Return [X, Y] of the center of cell containing provided text 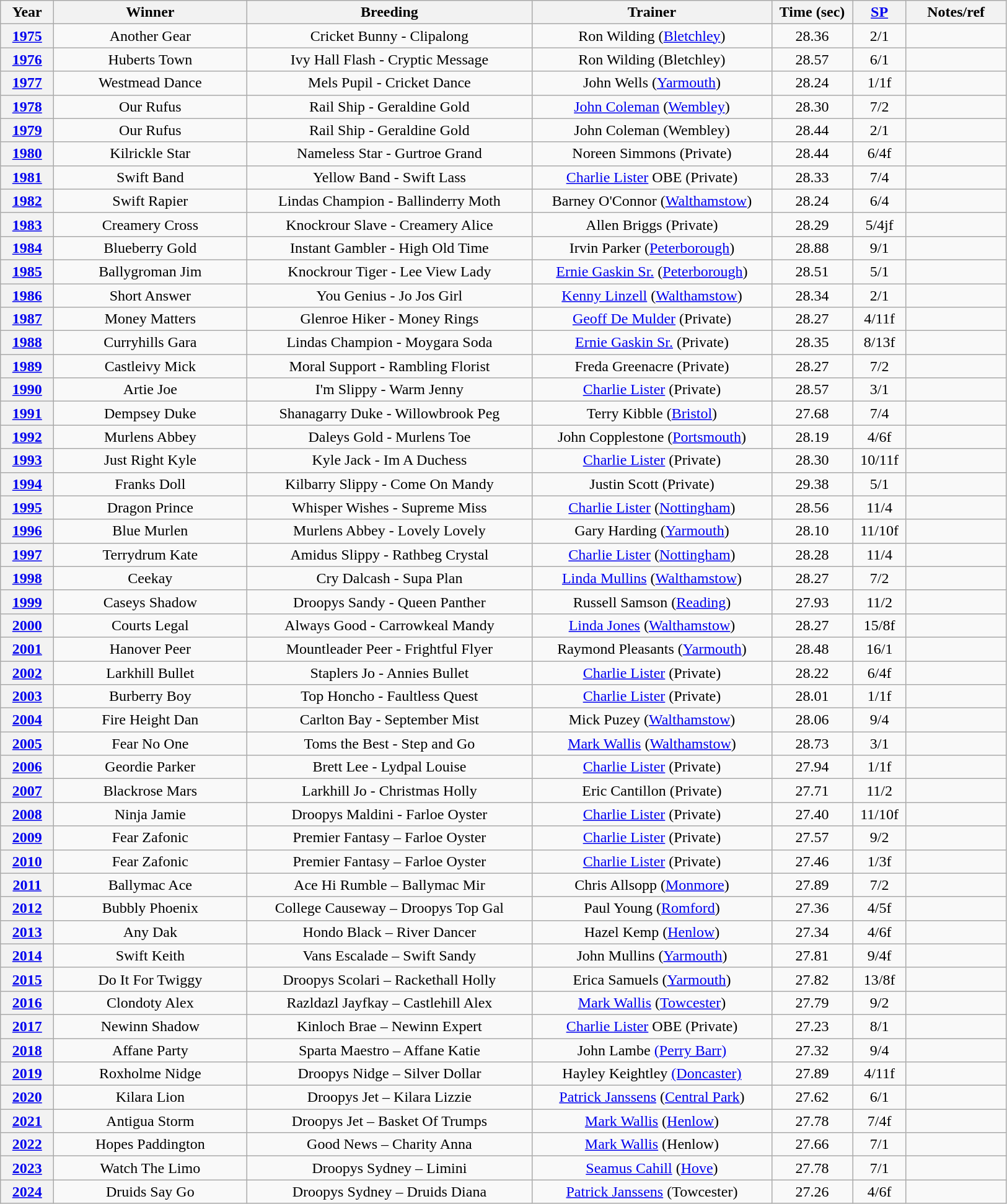
1998 [27, 578]
27.23 [812, 1026]
27.32 [812, 1050]
John Copplestone (Portsmouth) [652, 437]
Noreen Simmons (Private) [652, 154]
Blackrose Mars [150, 791]
Sparta Maestro – Affane Katie [389, 1050]
Money Matters [150, 319]
Do It For Twiggy [150, 979]
Glenroe Hiker - Money Rings [389, 319]
Winner [150, 12]
Droopys Sydney – Limini [389, 1168]
Antigua Storm [150, 1121]
Hanover Peer [150, 649]
Ivy Hall Flash - Cryptic Message [389, 59]
1995 [27, 508]
Droopys Jet – Basket Of Trumps [389, 1121]
Mark Wallis (Walthamstow) [652, 744]
29.38 [812, 484]
2012 [27, 908]
John Wells (Yarmouth) [652, 83]
1991 [27, 413]
27.94 [812, 767]
2020 [27, 1097]
Ballymac Ace [150, 885]
28.48 [812, 649]
Swift Band [150, 177]
Blue Murlen [150, 531]
Droopys Scolari – Rackethall Holly [389, 979]
Creamery Cross [150, 224]
Seamus Cahill (Hove) [652, 1168]
27.36 [812, 908]
Patrick Janssens (Towcester) [652, 1192]
2016 [27, 1003]
Droopys Nidge – Silver Dollar [389, 1074]
Artie Joe [150, 390]
9/4f [879, 956]
28.36 [812, 36]
2002 [27, 672]
Mountleader Peer - Frightful Flyer [389, 649]
1990 [27, 390]
2007 [27, 791]
1980 [27, 154]
Notes/ref [956, 12]
Newinn Shadow [150, 1026]
Russell Samson (Reading) [652, 602]
Kilbarry Slippy - Come On Mandy [389, 484]
Lindas Champion - Ballinderry Moth [389, 201]
1985 [27, 271]
Droopys Sydney – Druids Diana [389, 1192]
Yellow Band - Swift Lass [389, 177]
28.56 [812, 508]
27.68 [812, 413]
1979 [27, 130]
5/4jf [879, 224]
John Mullins (Yarmouth) [652, 956]
Fear No One [150, 744]
Huberts Town [150, 59]
Ninja Jamie [150, 814]
Gary Harding (Yarmouth) [652, 531]
Lindas Champion - Moygara Soda [389, 343]
Murlens Abbey - Lovely Lovely [389, 531]
2000 [27, 625]
Knockrour Tiger - Lee View Lady [389, 271]
Roxholme Nidge [150, 1074]
Affane Party [150, 1050]
1989 [27, 366]
Larkhill Bullet [150, 672]
Mick Puzey (Walthamstow) [652, 720]
Instant Gambler - High Old Time [389, 248]
Justin Scott (Private) [652, 484]
Kilara Lion [150, 1097]
1978 [27, 107]
Trainer [652, 12]
Toms the Best - Step and Go [389, 744]
27.66 [812, 1145]
2022 [27, 1145]
28.06 [812, 720]
28.01 [812, 696]
Burberry Boy [150, 696]
Kenny Linzell (Walthamstow) [652, 296]
27.26 [812, 1192]
Patrick Janssens (Central Park) [652, 1097]
1994 [27, 484]
2023 [27, 1168]
2013 [27, 932]
1982 [27, 201]
Erica Samuels (Yarmouth) [652, 979]
Irvin Parker (Peterborough) [652, 248]
Caseys Shadow [150, 602]
28.51 [812, 271]
Murlens Abbey [150, 437]
Ballygroman Jim [150, 271]
Hopes Paddington [150, 1145]
Breeding [389, 12]
Paul Young (Romford) [652, 908]
Clondoty Alex [150, 1003]
I'm Slippy - Warm Jenny [389, 390]
Vans Escalade – Swift Sandy [389, 956]
4/5f [879, 908]
1975 [27, 36]
2005 [27, 744]
Just Right Kyle [150, 460]
9/1 [879, 248]
28.88 [812, 248]
Moral Support - Rambling Florist [389, 366]
7/4f [879, 1121]
27.57 [812, 838]
28.34 [812, 296]
SP [879, 12]
15/8f [879, 625]
27.46 [812, 861]
Ceekay [150, 578]
Kyle Jack - Im A Duchess [389, 460]
8/13f [879, 343]
Hondo Black – River Dancer [389, 932]
2004 [27, 720]
Geordie Parker [150, 767]
Dempsey Duke [150, 413]
16/1 [879, 649]
Castleivy Mick [150, 366]
Droopys Jet – Kilara Lizzie [389, 1097]
Any Dak [150, 932]
27.93 [812, 602]
Swift Rapier [150, 201]
Freda Greenacre (Private) [652, 366]
6/4 [879, 201]
13/8f [879, 979]
Curryhills Gara [150, 343]
2021 [27, 1121]
10/11f [879, 460]
28.33 [812, 177]
Mark Wallis (Towcester) [652, 1003]
28.22 [812, 672]
1992 [27, 437]
2008 [27, 814]
Droopys Maldini - Farloe Oyster [389, 814]
Eric Cantillon (Private) [652, 791]
College Causeway – Droopys Top Gal [389, 908]
1986 [27, 296]
2009 [27, 838]
Ernie Gaskin Sr. (Peterborough) [652, 271]
Whisper Wishes - Supreme Miss [389, 508]
28.73 [812, 744]
Dragon Prince [150, 508]
Blueberry Gold [150, 248]
1983 [27, 224]
1997 [27, 555]
Carlton Bay - September Mist [389, 720]
8/1 [879, 1026]
1/3f [879, 861]
Hayley Keightley (Doncaster) [652, 1074]
28.29 [812, 224]
Fire Height Dan [150, 720]
1976 [27, 59]
1984 [27, 248]
28.10 [812, 531]
2006 [27, 767]
1981 [27, 177]
Courts Legal [150, 625]
28.19 [812, 437]
Amidus Slippy - Rathbeg Crystal [389, 555]
2014 [27, 956]
Bubbly Phoenix [150, 908]
Always Good - Carrowkeal Mandy [389, 625]
2010 [27, 861]
Top Honcho - Faultless Quest [389, 696]
Cricket Bunny - Clipalong [389, 36]
2024 [27, 1192]
Another Gear [150, 36]
27.81 [812, 956]
Swift Keith [150, 956]
Ernie Gaskin Sr. (Private) [652, 343]
Year [27, 12]
27.79 [812, 1003]
2019 [27, 1074]
27.71 [812, 791]
Chris Allsopp (Monmore) [652, 885]
Linda Jones (Walthamstow) [652, 625]
27.62 [812, 1097]
John Lambe (Perry Barr) [652, 1050]
Droopys Sandy - Queen Panther [389, 602]
Druids Say Go [150, 1192]
Larkhill Jo - Christmas Holly [389, 791]
28.28 [812, 555]
Franks Doll [150, 484]
Razldazl Jayfkay – Castlehill Alex [389, 1003]
Terrydrum Kate [150, 555]
Shanagarry Duke - Willowbrook Peg [389, 413]
2003 [27, 696]
27.40 [812, 814]
Watch The Limo [150, 1168]
2017 [27, 1026]
Knockrour Slave - Creamery Alice [389, 224]
27.34 [812, 932]
Short Answer [150, 296]
2011 [27, 885]
Allen Briggs (Private) [652, 224]
28.35 [812, 343]
Time (sec) [812, 12]
1988 [27, 343]
Good News – Charity Anna [389, 1145]
Nameless Star - Gurtroe Grand [389, 154]
1996 [27, 531]
Hazel Kemp (Henlow) [652, 932]
Brett Lee - Lydpal Louise [389, 767]
2015 [27, 979]
Cry Dalcash - Supa Plan [389, 578]
Linda Mullins (Walthamstow) [652, 578]
Westmead Dance [150, 83]
Staplers Jo - Annies Bullet [389, 672]
Ace Hi Rumble – Ballymac Mir [389, 885]
Mels Pupil - Cricket Dance [389, 83]
Kinloch Brae – Newinn Expert [389, 1026]
Daleys Gold - Murlens Toe [389, 437]
Terry Kibble (Bristol) [652, 413]
2001 [27, 649]
1987 [27, 319]
1993 [27, 460]
Kilrickle Star [150, 154]
27.82 [812, 979]
1977 [27, 83]
You Genius - Jo Jos Girl [389, 296]
Barney O'Connor (Walthamstow) [652, 201]
1999 [27, 602]
Geoff De Mulder (Private) [652, 319]
Raymond Pleasants (Yarmouth) [652, 649]
2018 [27, 1050]
